Pinpoint the cell where the given text exists, returning its (x, y) midpoint coordinate. 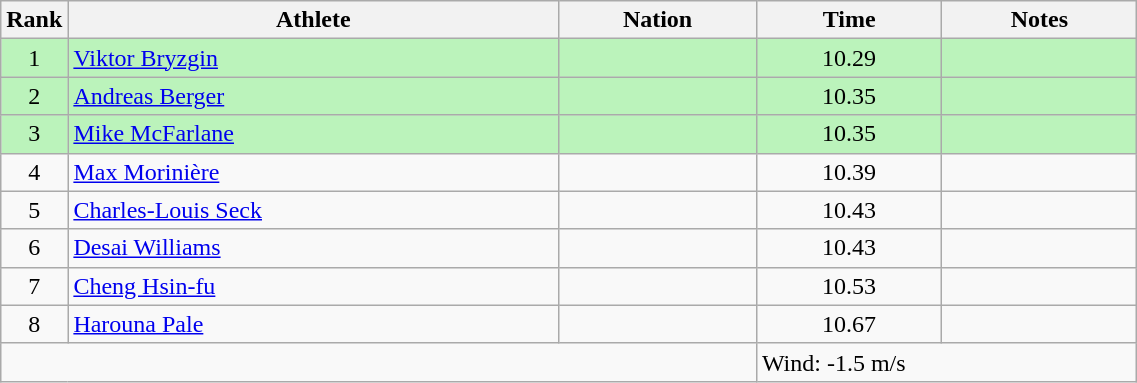
Andreas Berger (314, 96)
Wind: -1.5 m/s (946, 362)
7 (34, 286)
Nation (658, 20)
Mike McFarlane (314, 134)
Time (848, 20)
Notes (1040, 20)
8 (34, 324)
Viktor Bryzgin (314, 58)
3 (34, 134)
Charles-Louis Seck (314, 210)
Max Morinière (314, 172)
Cheng Hsin-fu (314, 286)
10.29 (848, 58)
Athlete (314, 20)
6 (34, 248)
10.53 (848, 286)
Rank (34, 20)
5 (34, 210)
10.39 (848, 172)
10.67 (848, 324)
Harouna Pale (314, 324)
1 (34, 58)
Desai Williams (314, 248)
4 (34, 172)
2 (34, 96)
